Search for the cell housing the specified text and yield its (x, y) center coordinate. 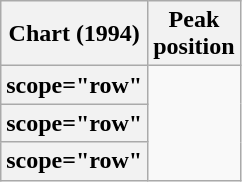
Chart (1994) (74, 34)
Peakposition (194, 34)
